For the text-containing cell, return its midpoint in (X, Y) coordinate format. 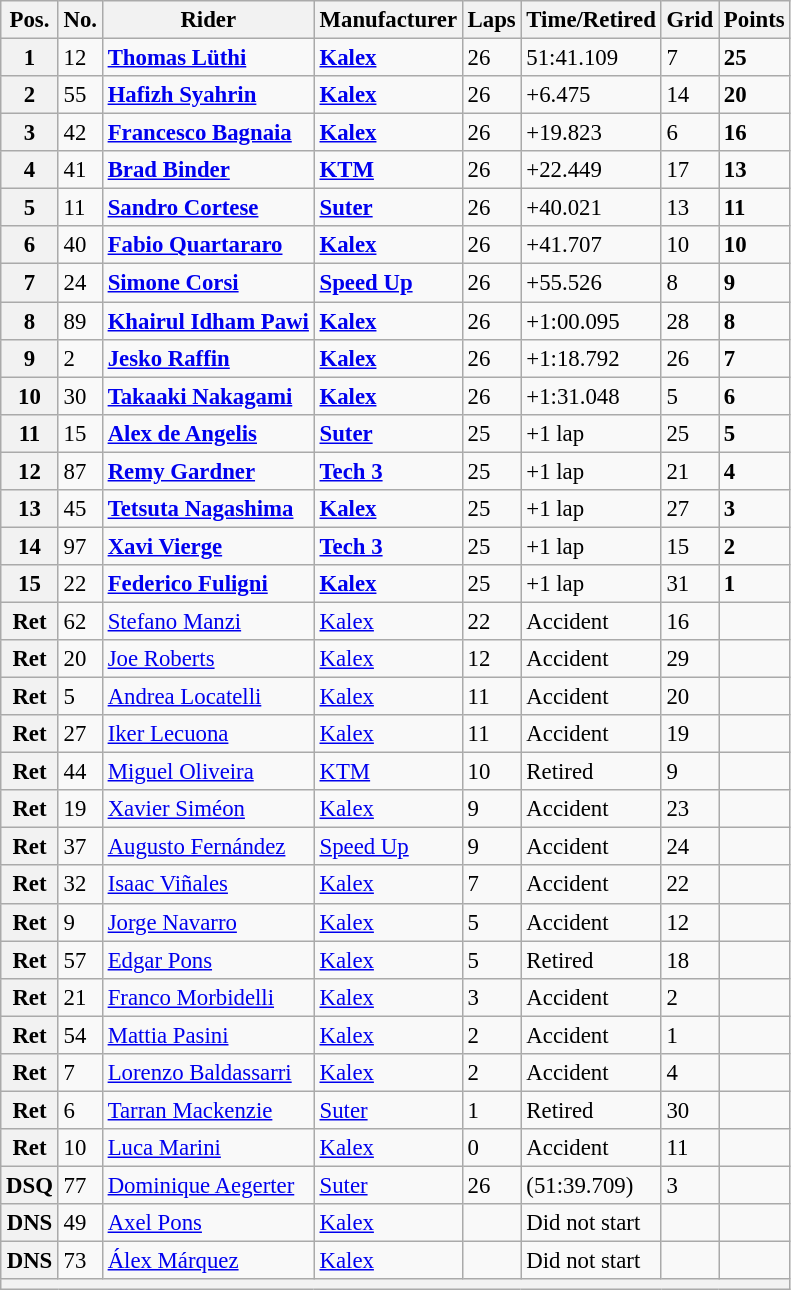
Andrea Locatelli (208, 697)
(51:39.709) (591, 1185)
55 (80, 95)
Time/Retired (591, 20)
44 (80, 772)
Franco Morbidelli (208, 997)
40 (80, 245)
28 (690, 321)
+1:00.095 (591, 321)
23 (690, 809)
54 (80, 1035)
89 (80, 321)
62 (80, 621)
0 (492, 1148)
No. (80, 20)
Joe Roberts (208, 659)
Sandro Cortese (208, 208)
41 (80, 170)
Grid (690, 20)
31 (690, 584)
Points (754, 20)
49 (80, 1223)
Xavi Vierge (208, 546)
Brad Binder (208, 170)
Pos. (30, 20)
73 (80, 1261)
18 (690, 960)
Takaaki Nakagami (208, 396)
97 (80, 546)
+6.475 (591, 95)
42 (80, 133)
Fabio Quartararo (208, 245)
Xavier Siméon (208, 809)
Jesko Raffin (208, 358)
Edgar Pons (208, 960)
Tarran Mackenzie (208, 1110)
Iker Lecuona (208, 734)
+41.707 (591, 245)
Jorge Navarro (208, 922)
+40.021 (591, 208)
Álex Márquez (208, 1261)
Khairul Idham Pawi (208, 321)
45 (80, 509)
Augusto Fernández (208, 847)
Manufacturer (388, 20)
Federico Fuligni (208, 584)
Mattia Pasini (208, 1035)
Axel Pons (208, 1223)
32 (80, 885)
29 (690, 659)
17 (690, 170)
Simone Corsi (208, 283)
87 (80, 471)
+1:18.792 (591, 358)
Tetsuta Nagashima (208, 509)
37 (80, 847)
Francesco Bagnaia (208, 133)
Luca Marini (208, 1148)
+22.449 (591, 170)
57 (80, 960)
51:41.109 (591, 58)
Laps (492, 20)
77 (80, 1185)
Alex de Angelis (208, 433)
Miguel Oliveira (208, 772)
Hafizh Syahrin (208, 95)
Dominique Aegerter (208, 1185)
Thomas Lüthi (208, 58)
Remy Gardner (208, 471)
+1:31.048 (591, 396)
+55.526 (591, 283)
Rider (208, 20)
Isaac Viñales (208, 885)
+19.823 (591, 133)
DSQ (30, 1185)
Stefano Manzi (208, 621)
Lorenzo Baldassarri (208, 1073)
